Capture the cell that displays the provided text and extract its (X, Y) central coordinate. 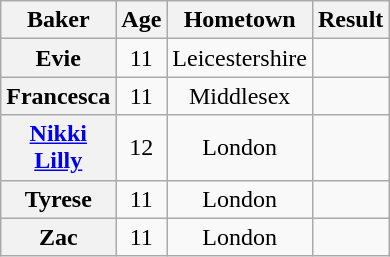
Tyrese (58, 199)
Age (142, 20)
NikkiLilly (58, 148)
Zac (58, 237)
Evie (58, 58)
Leicestershire (240, 58)
Baker (58, 20)
Francesca (58, 96)
Hometown (240, 20)
12 (142, 148)
Middlesex (240, 96)
Result (350, 20)
